Search for the cell housing the specified text and yield its (X, Y) center coordinate. 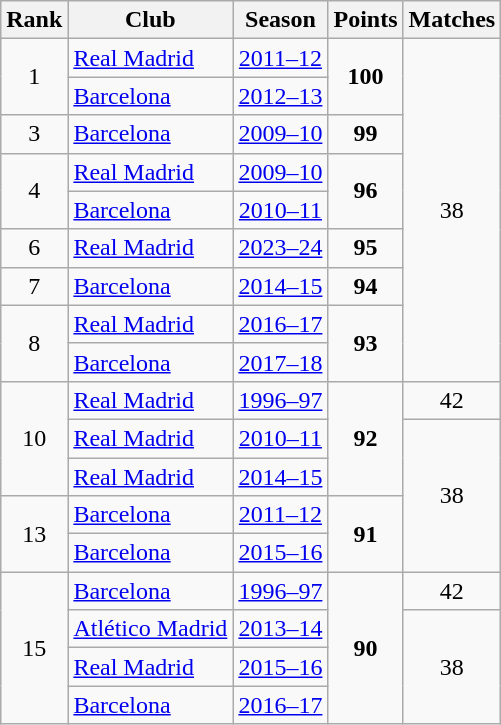
3 (34, 134)
Rank (34, 20)
93 (366, 343)
90 (366, 648)
8 (34, 343)
1 (34, 77)
94 (366, 286)
2013–14 (280, 629)
4 (34, 191)
6 (34, 248)
13 (34, 534)
100 (366, 77)
2023–24 (280, 248)
99 (366, 134)
2017–18 (280, 362)
Season (280, 20)
91 (366, 534)
95 (366, 248)
7 (34, 286)
Atlético Madrid (150, 629)
Matches (452, 20)
2012–13 (280, 96)
Club (150, 20)
Points (366, 20)
15 (34, 648)
96 (366, 191)
92 (366, 438)
10 (34, 438)
